Return [X, Y] of the center of cell containing provided text 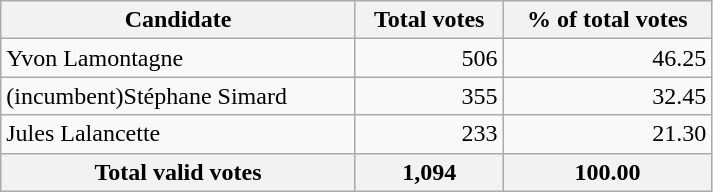
233 [429, 134]
% of total votes [608, 20]
355 [429, 96]
Total votes [429, 20]
100.00 [608, 172]
1,094 [429, 172]
46.25 [608, 58]
Yvon Lamontagne [178, 58]
506 [429, 58]
32.45 [608, 96]
(incumbent)Stéphane Simard [178, 96]
21.30 [608, 134]
Jules Lalancette [178, 134]
Candidate [178, 20]
Total valid votes [178, 172]
